Pinpoint the cell where the given text exists, returning its [X, Y] midpoint coordinate. 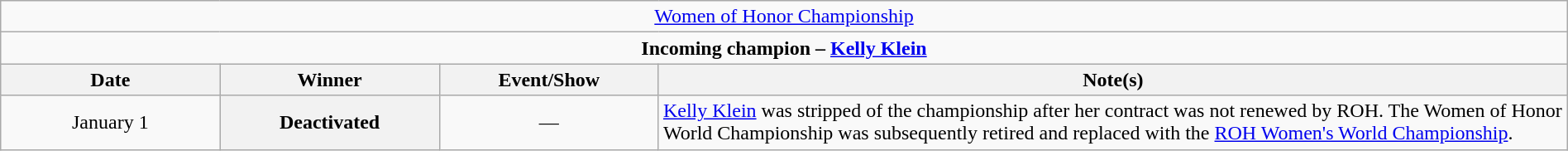
— [549, 123]
Event/Show [549, 80]
Date [111, 80]
January 1 [111, 123]
Women of Honor Championship [784, 17]
Deactivated [329, 123]
Note(s) [1113, 80]
Winner [329, 80]
Incoming champion – Kelly Klein [784, 48]
